Scan for the cell matching the given text and deliver its [x, y] coordinate at center. 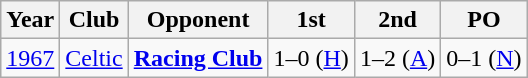
Club [94, 20]
Opponent [198, 20]
1967 [30, 58]
PO [484, 20]
Year [30, 20]
0–1 (N) [484, 58]
Racing Club [198, 58]
1–2 (A) [397, 58]
1–0 (H) [311, 58]
Celtic [94, 58]
1st [311, 20]
2nd [397, 20]
